Find where the given text appears and provide that cell's center as [x, y] coordinate. 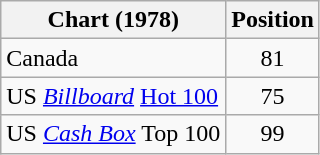
US Billboard Hot 100 [114, 96]
75 [273, 96]
Canada [114, 58]
Chart (1978) [114, 20]
US Cash Box Top 100 [114, 134]
Position [273, 20]
81 [273, 58]
99 [273, 134]
